Capture the cell that displays the provided text and extract its (x, y) central coordinate. 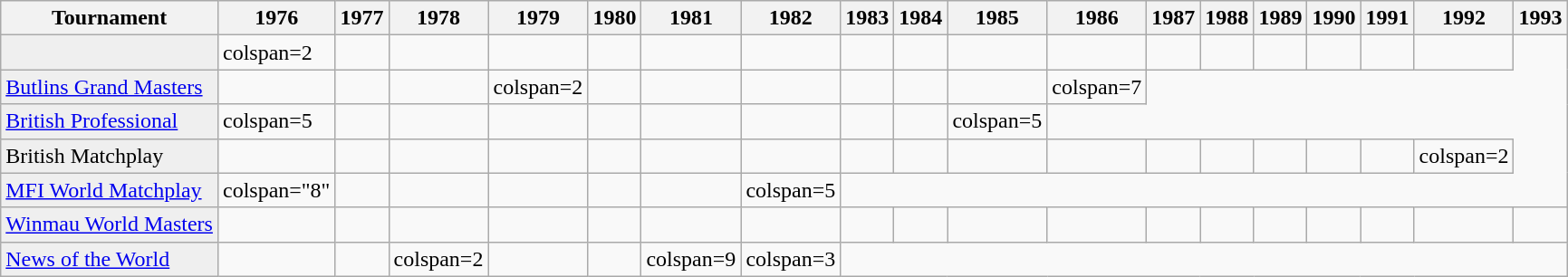
1992 (1464, 18)
colspan="8" (276, 190)
colspan=3 (791, 259)
colspan=7 (1097, 87)
Butlins Grand Masters (110, 87)
1987 (1174, 18)
1980 (614, 18)
British Matchplay (110, 156)
1981 (691, 18)
1982 (791, 18)
Winmau World Masters (110, 224)
1990 (1333, 18)
1989 (1281, 18)
1986 (1097, 18)
MFI World Matchplay (110, 190)
Tournament (110, 18)
1991 (1388, 18)
1978 (438, 18)
1976 (276, 18)
1984 (920, 18)
News of the World (110, 259)
colspan=9 (691, 259)
1985 (997, 18)
1993 (1540, 18)
1977 (362, 18)
1988 (1227, 18)
British Professional (110, 121)
1983 (868, 18)
1979 (538, 18)
